Provide the (x, y) coordinate of the cell's center where the given text is located.  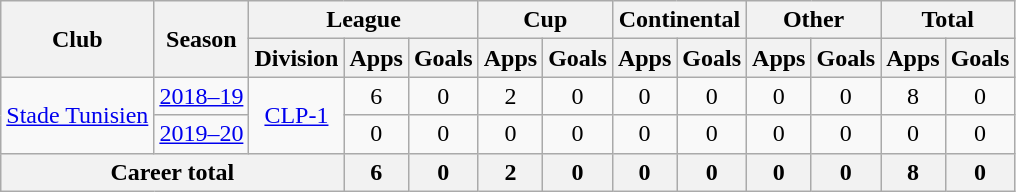
Stade Tunisien (78, 115)
Career total (172, 172)
2018–19 (202, 96)
CLP-1 (296, 115)
Other (814, 20)
Total (948, 20)
Club (78, 39)
Season (202, 39)
League (364, 20)
Cup (545, 20)
Division (296, 58)
Continental (679, 20)
2019–20 (202, 134)
